For the text-containing cell, return its midpoint in [x, y] coordinate format. 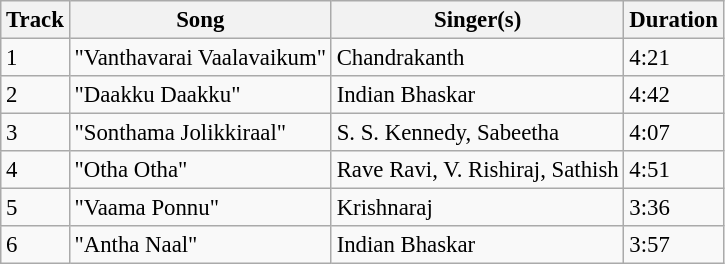
"Otha Otha" [200, 170]
4:21 [674, 58]
Track [35, 20]
Duration [674, 20]
"Daakku Daakku" [200, 95]
4:07 [674, 133]
3:36 [674, 208]
5 [35, 208]
6 [35, 245]
"Antha Naal" [200, 245]
4:42 [674, 95]
3 [35, 133]
"Sonthama Jolikkiraal" [200, 133]
Krishnaraj [478, 208]
4 [35, 170]
Chandrakanth [478, 58]
"Vaama Ponnu" [200, 208]
Song [200, 20]
"Vanthavarai Vaalavaikum" [200, 58]
1 [35, 58]
S. S. Kennedy, Sabeetha [478, 133]
Rave Ravi, V. Rishiraj, Sathish [478, 170]
2 [35, 95]
3:57 [674, 245]
4:51 [674, 170]
Singer(s) [478, 20]
